Output the [X, Y] coordinate of the center of the cell containing the given text.  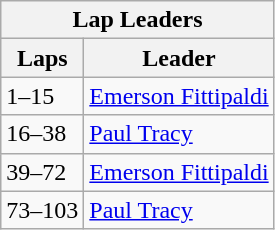
Leader [179, 58]
Laps [42, 58]
73–103 [42, 210]
Lap Leaders [138, 20]
39–72 [42, 172]
1–15 [42, 96]
16–38 [42, 134]
